Provide the (X, Y) coordinate of the cell's center where the given text is located.  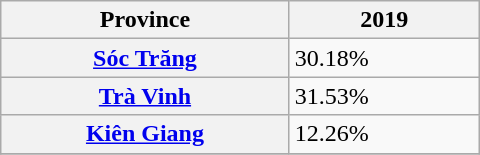
12.26% (384, 134)
Province (145, 20)
Kiên Giang (145, 134)
31.53% (384, 96)
Sóc Trăng (145, 58)
30.18% (384, 58)
2019 (384, 20)
Trà Vinh (145, 96)
